Capture the cell that displays the provided text and extract its [x, y] central coordinate. 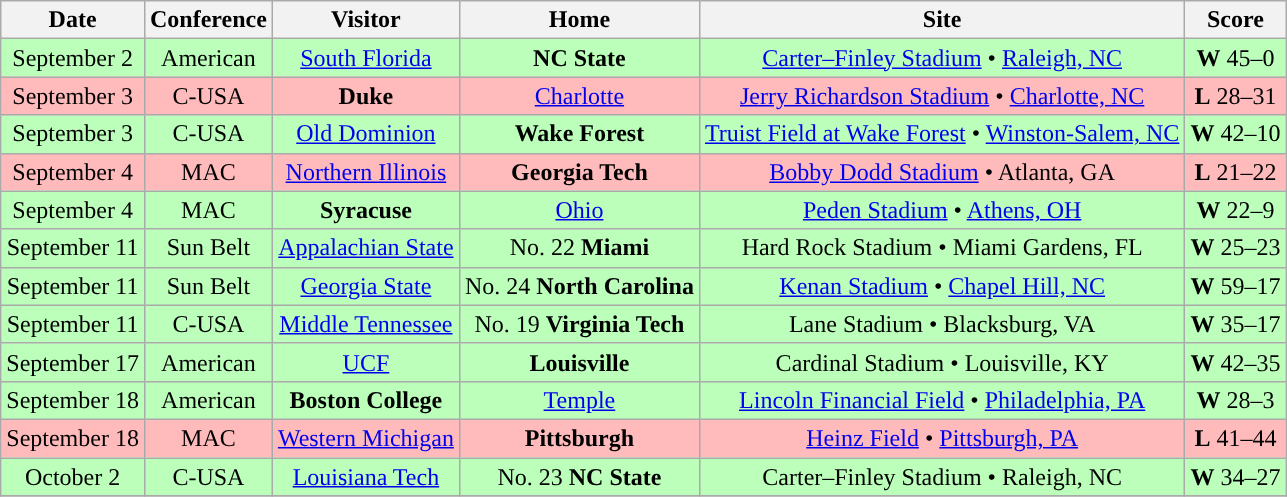
Temple [579, 400]
No. 22 Miami [579, 248]
W 42–10 [1236, 134]
Peden Stadium • Athens, OH [942, 210]
W 42–35 [1236, 362]
Boston College [366, 400]
Pittsburgh [579, 438]
Louisville [579, 362]
Northern Illinois [366, 172]
Jerry Richardson Stadium • Charlotte, NC [942, 96]
No. 23 NC State [579, 477]
Hard Rock Stadium • Miami Gardens, FL [942, 248]
Truist Field at Wake Forest • Winston-Salem, NC [942, 134]
October 2 [73, 477]
Site [942, 20]
Georgia State [366, 286]
Wake Forest [579, 134]
South Florida [366, 58]
Old Dominion [366, 134]
No. 19 Virginia Tech [579, 324]
W 35–17 [1236, 324]
September 17 [73, 362]
Georgia Tech [579, 172]
Bobby Dodd Stadium • Atlanta, GA [942, 172]
Kenan Stadium • Chapel Hill, NC [942, 286]
W 25–23 [1236, 248]
Ohio [579, 210]
Heinz Field • Pittsburgh, PA [942, 438]
W 59–17 [1236, 286]
Score [1236, 20]
Louisiana Tech [366, 477]
Lincoln Financial Field • Philadelphia, PA [942, 400]
September 2 [73, 58]
Conference [208, 20]
W 22–9 [1236, 210]
W 45–0 [1236, 58]
Middle Tennessee [366, 324]
L 21–22 [1236, 172]
W 28–3 [1236, 400]
Appalachian State [366, 248]
NC State [579, 58]
No. 24 North Carolina [579, 286]
Visitor [366, 20]
Duke [366, 96]
Home [579, 20]
L 28–31 [1236, 96]
Cardinal Stadium • Louisville, KY [942, 362]
Lane Stadium • Blacksburg, VA [942, 324]
Date [73, 20]
UCF [366, 362]
Charlotte [579, 96]
L 41–44 [1236, 438]
W 34–27 [1236, 477]
Western Michigan [366, 438]
Syracuse [366, 210]
